Return [X, Y] of the center of cell containing provided text 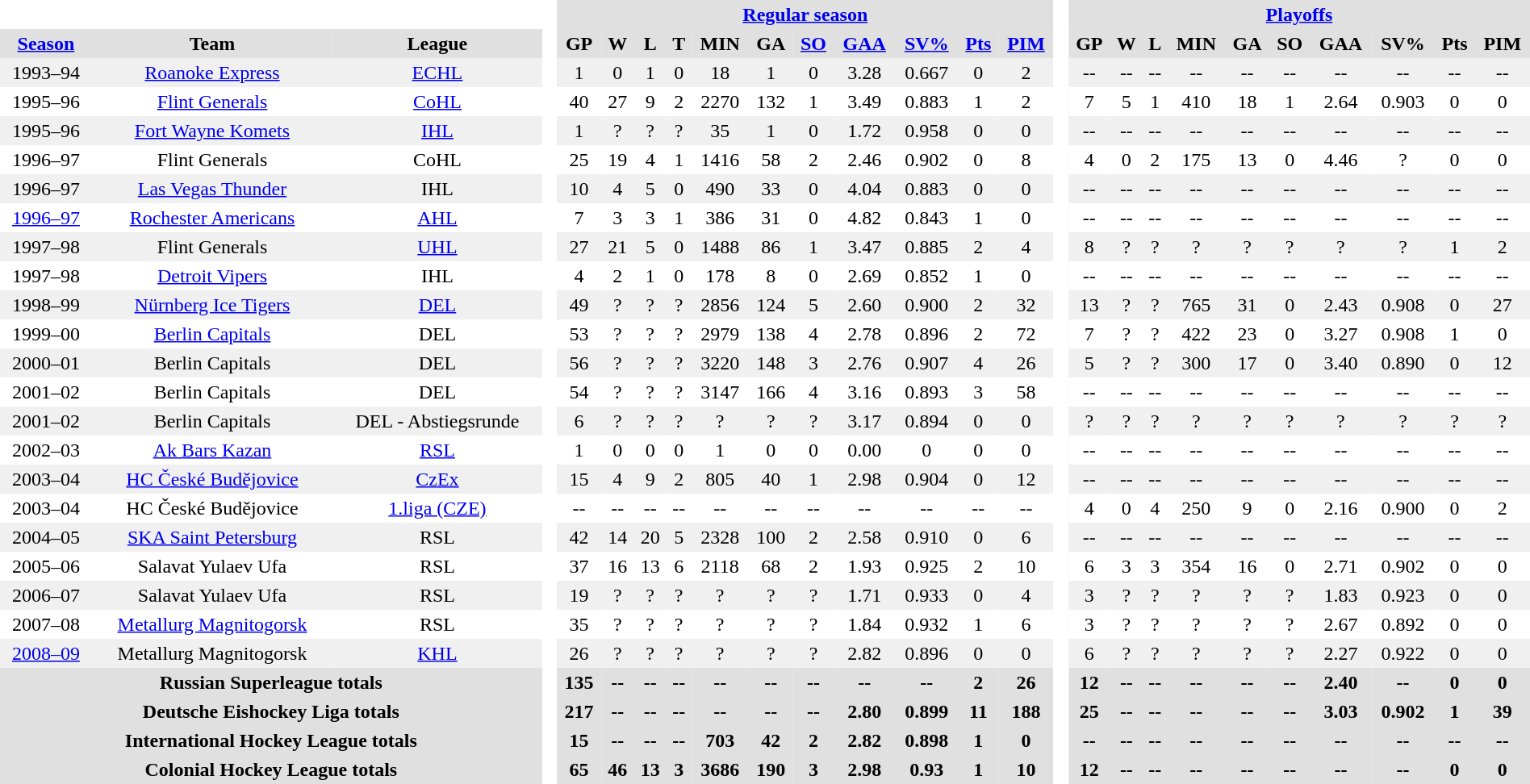
0.933 [926, 595]
0.899 [926, 711]
422 [1196, 334]
Team [212, 44]
0.667 [926, 73]
2.16 [1340, 508]
68 [771, 566]
53 [579, 334]
2.78 [864, 334]
AHL [437, 218]
Las Vegas Thunder [212, 189]
Detroit Vipers [212, 276]
300 [1196, 363]
703 [720, 740]
0.958 [926, 131]
2328 [720, 537]
0.892 [1403, 624]
2.80 [864, 711]
2005–06 [46, 566]
190 [771, 769]
International Hockey League totals [271, 740]
0.910 [926, 537]
1.71 [864, 595]
23 [1248, 334]
2.69 [864, 276]
Nürnberg Ice Tigers [212, 305]
65 [579, 769]
3.28 [864, 73]
148 [771, 363]
3.27 [1340, 334]
1488 [720, 247]
3686 [720, 769]
175 [1196, 160]
39 [1503, 711]
56 [579, 363]
0.894 [926, 421]
386 [720, 218]
1998–99 [46, 305]
2.58 [864, 537]
33 [771, 189]
Fort Wayne Komets [212, 131]
Ak Bars Kazan [212, 450]
Season [46, 44]
2006–07 [46, 595]
49 [579, 305]
2.40 [1340, 682]
17 [1248, 363]
0.907 [926, 363]
2270 [720, 102]
3.03 [1340, 711]
32 [1026, 305]
2004–05 [46, 537]
Deutsche Eishockey Liga totals [271, 711]
805 [720, 479]
3220 [720, 363]
Playoffs [1299, 15]
2.43 [1340, 305]
0.843 [926, 218]
4.82 [864, 218]
Rochester Americans [212, 218]
72 [1026, 334]
T [679, 44]
2.76 [864, 363]
124 [771, 305]
2008–09 [46, 653]
0.925 [926, 566]
178 [720, 276]
1993–94 [46, 73]
0.904 [926, 479]
166 [771, 392]
2118 [720, 566]
0.922 [1403, 653]
2856 [720, 305]
0.852 [926, 276]
DEL - Abstiegsrunde [437, 421]
46 [617, 769]
2979 [720, 334]
250 [1196, 508]
3.17 [864, 421]
11 [978, 711]
UHL [437, 247]
37 [579, 566]
CzEx [437, 479]
1416 [720, 160]
1999–00 [46, 334]
0.890 [1403, 363]
0.893 [926, 392]
League [437, 44]
3147 [720, 392]
21 [617, 247]
2.67 [1340, 624]
0.93 [926, 769]
2.46 [864, 160]
1.liga (CZE) [437, 508]
1.84 [864, 624]
2007–08 [46, 624]
2.64 [1340, 102]
4.46 [1340, 160]
2.71 [1340, 566]
410 [1196, 102]
138 [771, 334]
0.932 [926, 624]
765 [1196, 305]
2000–01 [46, 363]
354 [1196, 566]
0.903 [1403, 102]
1.83 [1340, 595]
Roanoke Express [212, 73]
Regular season [805, 15]
217 [579, 711]
14 [617, 537]
3.47 [864, 247]
188 [1026, 711]
SKA Saint Petersburg [212, 537]
86 [771, 247]
2002–03 [46, 450]
1.93 [864, 566]
2.27 [1340, 653]
0.885 [926, 247]
1.72 [864, 131]
3.40 [1340, 363]
54 [579, 392]
0.898 [926, 740]
0.00 [864, 450]
132 [771, 102]
3.16 [864, 392]
ECHL [437, 73]
20 [650, 537]
3.49 [864, 102]
135 [579, 682]
Russian Superleague totals [271, 682]
0.923 [1403, 595]
490 [720, 189]
KHL [437, 653]
Colonial Hockey League totals [271, 769]
2.60 [864, 305]
4.04 [864, 189]
100 [771, 537]
